Identify which cell holds the provided text, then report its (X, Y) central coordinate. 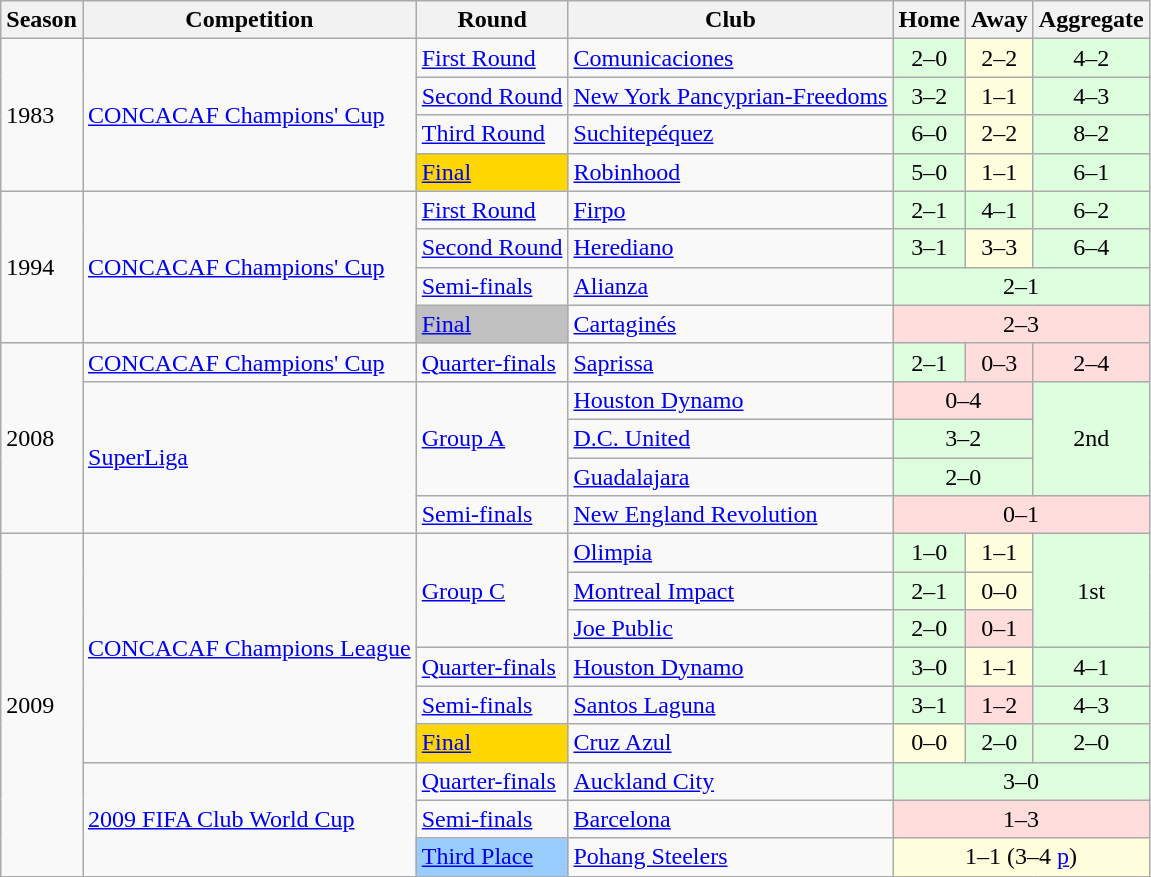
Firpo (730, 210)
Suchitepéquez (730, 134)
2009 FIFA Club World Cup (249, 819)
1994 (42, 267)
2009 (42, 706)
6–2 (1091, 210)
Group C (492, 591)
Joe Public (730, 629)
Montreal Impact (730, 591)
New England Revolution (730, 515)
Third Round (492, 134)
Cruz Azul (730, 743)
2008 (42, 438)
2–4 (1091, 362)
New York Pancyprian-Freedoms (730, 96)
3–3 (999, 248)
1–1 (3–4 p) (1021, 857)
1–2 (999, 705)
4–2 (1091, 58)
8–2 (1091, 134)
Aggregate (1091, 20)
CONCACAF Champions League (249, 648)
5–0 (929, 172)
Club (730, 20)
1–3 (1021, 819)
Season (42, 20)
Olimpia (730, 553)
D.C. United (730, 438)
0–3 (999, 362)
Comunicaciones (730, 58)
Round (492, 20)
Auckland City (730, 781)
Santos Laguna (730, 705)
Cartaginés (730, 324)
Barcelona (730, 819)
1st (1091, 591)
Guadalajara (730, 477)
0–4 (963, 400)
Third Place (492, 857)
1–0 (929, 553)
Pohang Steelers (730, 857)
6–1 (1091, 172)
SuperLiga (249, 457)
2–3 (1021, 324)
2nd (1091, 438)
6–0 (929, 134)
Alianza (730, 286)
Away (999, 20)
Saprissa (730, 362)
Group A (492, 438)
1983 (42, 115)
6–4 (1091, 248)
Robinhood (730, 172)
Home (929, 20)
Herediano (730, 248)
Competition (249, 20)
